Return the [X, Y] coordinate for the center point of the cell that contains the specified text.  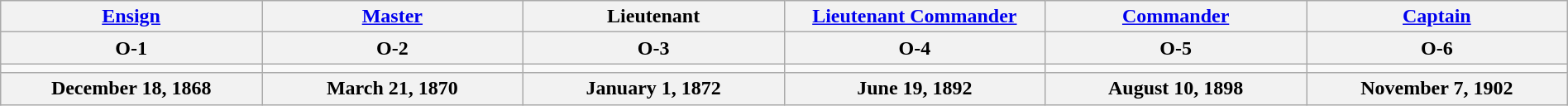
Lieutenant Commander [915, 17]
O-3 [653, 48]
O-2 [392, 48]
March 21, 1870 [392, 89]
Lieutenant [653, 17]
August 10, 1898 [1176, 89]
O-4 [915, 48]
Commander [1176, 17]
January 1, 1872 [653, 89]
Captain [1437, 17]
December 18, 1868 [131, 89]
Ensign [131, 17]
Master [392, 17]
O-5 [1176, 48]
June 19, 1892 [915, 89]
O-6 [1437, 48]
O-1 [131, 48]
November 7, 1902 [1437, 89]
